Output the (X, Y) coordinate of the center of the cell containing the given text.  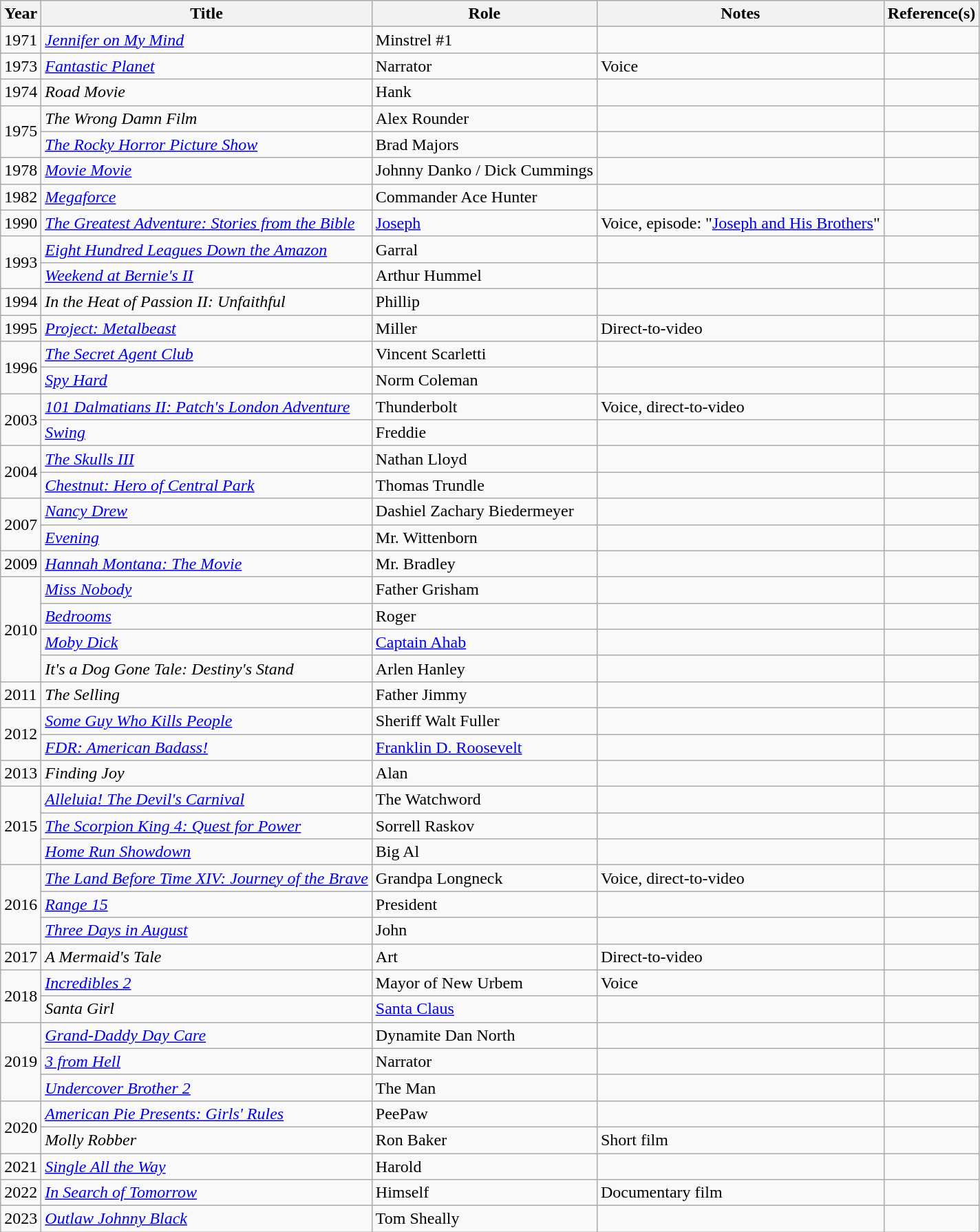
American Pie Presents: Girls' Rules (206, 1114)
PeePaw (484, 1114)
It's a Dog Gone Tale: Destiny's Stand (206, 668)
Thomas Trundle (484, 485)
Road Movie (206, 92)
The Wrong Damn Film (206, 118)
Swing (206, 433)
Dashiel Zachary Biedermeyer (484, 511)
Outlaw Johnny Black (206, 1219)
1994 (21, 301)
Santa Girl (206, 1009)
Weekend at Bernie's II (206, 275)
Joseph (484, 223)
Spy Hard (206, 381)
Sorrell Raskov (484, 826)
Notes (741, 14)
Ron Baker (484, 1140)
2021 (21, 1167)
Johnny Danko / Dick Cummings (484, 171)
Bedrooms (206, 616)
Some Guy Who Kills People (206, 721)
Minstrel #1 (484, 40)
Mr. Wittenborn (484, 538)
1990 (21, 223)
1982 (21, 197)
Phillip (484, 301)
Arlen Hanley (484, 668)
Nathan Lloyd (484, 459)
Home Run Showdown (206, 852)
Santa Claus (484, 1009)
2009 (21, 564)
2020 (21, 1127)
The Land Before Time XIV: Journey of the Brave (206, 878)
In the Heat of Passion II: Unfaithful (206, 301)
Alan (484, 774)
Franklin D. Roosevelt (484, 747)
1978 (21, 171)
Brad Majors (484, 145)
2013 (21, 774)
Art (484, 957)
Single All the Way (206, 1167)
2010 (21, 629)
Finding Joy (206, 774)
2022 (21, 1193)
Father Jimmy (484, 694)
Mayor of New Urbem (484, 983)
The Watchword (484, 800)
Thunderbolt (484, 407)
Father Grisham (484, 590)
2011 (21, 694)
The Secret Agent Club (206, 354)
Himself (484, 1193)
Norm Coleman (484, 381)
The Selling (206, 694)
Eight Hundred Leagues Down the Amazon (206, 249)
Movie Movie (206, 171)
Megaforce (206, 197)
1995 (21, 328)
Range 15 (206, 904)
Fantastic Planet (206, 66)
Documentary film (741, 1193)
Alleluia! The Devil's Carnival (206, 800)
1973 (21, 66)
The Skulls III (206, 459)
Molly Robber (206, 1140)
1996 (21, 368)
Moby Dick (206, 642)
Role (484, 14)
2003 (21, 420)
1993 (21, 262)
John (484, 931)
Grand-Daddy Day Care (206, 1035)
Arthur Hummel (484, 275)
Year (21, 14)
2015 (21, 826)
Roger (484, 616)
Three Days in August (206, 931)
1975 (21, 131)
2007 (21, 524)
Grandpa Longneck (484, 878)
2023 (21, 1219)
Miss Nobody (206, 590)
Hank (484, 92)
Project: Metalbeast (206, 328)
Evening (206, 538)
1974 (21, 92)
Tom Sheally (484, 1219)
Title (206, 14)
Big Al (484, 852)
Harold (484, 1167)
Alex Rounder (484, 118)
Captain Ahab (484, 642)
Incredibles 2 (206, 983)
2016 (21, 904)
Vincent Scarletti (484, 354)
Miller (484, 328)
A Mermaid's Tale (206, 957)
2012 (21, 734)
Jennifer on My Mind (206, 40)
Voice, episode: "Joseph and His Brothers" (741, 223)
1971 (21, 40)
101 Dalmatians II: Patch's London Adventure (206, 407)
The Greatest Adventure: Stories from the Bible (206, 223)
FDR: American Badass! (206, 747)
The Man (484, 1087)
Dynamite Dan North (484, 1035)
3 from Hell (206, 1061)
The Rocky Horror Picture Show (206, 145)
Chestnut: Hero of Central Park (206, 485)
Mr. Bradley (484, 564)
2018 (21, 996)
Short film (741, 1140)
The Scorpion King 4: Quest for Power (206, 826)
Freddie (484, 433)
In Search of Tomorrow (206, 1193)
Nancy Drew (206, 511)
Commander Ace Hunter (484, 197)
2019 (21, 1061)
Garral (484, 249)
Sheriff Walt Fuller (484, 721)
2004 (21, 472)
President (484, 904)
Undercover Brother 2 (206, 1087)
Reference(s) (932, 14)
Hannah Montana: The Movie (206, 564)
2017 (21, 957)
